Capture the cell that displays the provided text and extract its (X, Y) central coordinate. 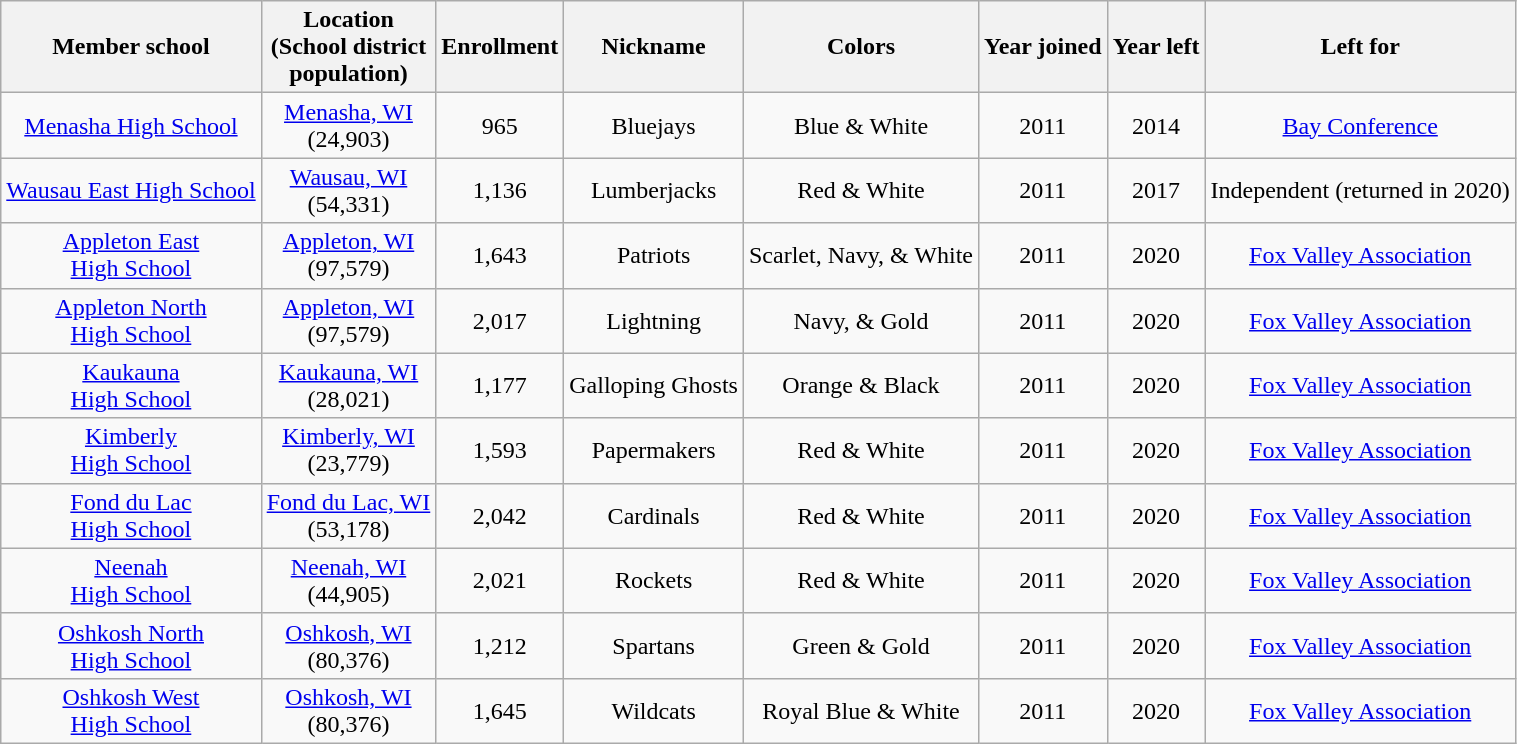
Bay Conference (1360, 126)
Appleton EastHigh School (131, 256)
Independent (returned in 2020) (1360, 190)
Galloping Ghosts (654, 386)
Member school (131, 47)
KimberlyHigh School (131, 450)
Oshkosh NorthHigh School (131, 646)
1,645 (500, 710)
Navy, & Gold (860, 320)
Rockets (654, 580)
Wildcats (654, 710)
965 (500, 126)
Location(School districtpopulation) (348, 47)
Spartans (654, 646)
2017 (1156, 190)
Bluejays (654, 126)
KaukaunaHigh School (131, 386)
Cardinals (654, 516)
Patriots (654, 256)
Menasha, WI(24,903) (348, 126)
Blue & White (860, 126)
1,643 (500, 256)
Orange & Black (860, 386)
Scarlet, Navy, & White (860, 256)
1,177 (500, 386)
Kaukauna, WI(28,021) (348, 386)
Lightning (654, 320)
Menasha High School (131, 126)
Appleton NorthHigh School (131, 320)
Oshkosh WestHigh School (131, 710)
Fond du LacHigh School (131, 516)
1,212 (500, 646)
Fond du Lac, WI(53,178) (348, 516)
Royal Blue & White (860, 710)
2,017 (500, 320)
Wausau East High School (131, 190)
1,593 (500, 450)
2,042 (500, 516)
NeenahHigh School (131, 580)
Wausau, WI(54,331) (348, 190)
Left for (1360, 47)
Enrollment (500, 47)
Lumberjacks (654, 190)
Papermakers (654, 450)
Green & Gold (860, 646)
2,021 (500, 580)
Colors (860, 47)
2014 (1156, 126)
Year left (1156, 47)
Neenah, WI(44,905) (348, 580)
Year joined (1042, 47)
Nickname (654, 47)
1,136 (500, 190)
Kimberly, WI(23,779) (348, 450)
